For the text-containing cell, return its midpoint in (x, y) coordinate format. 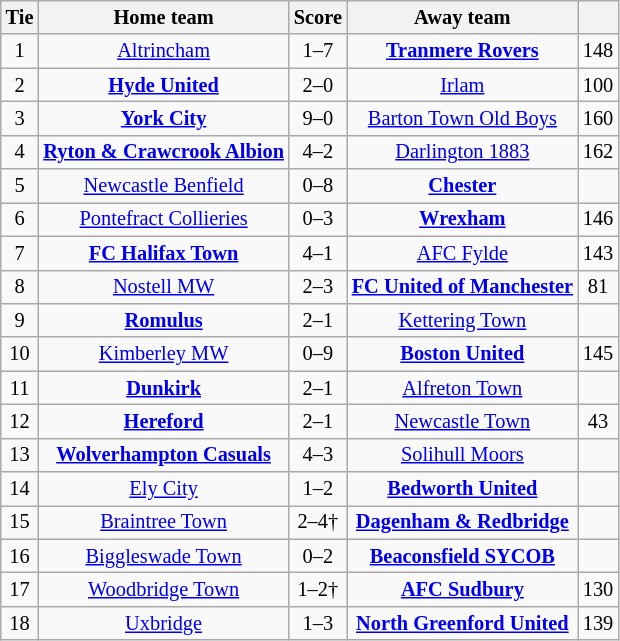
Boston United (462, 354)
Away team (462, 17)
9 (20, 320)
Alfreton Town (462, 388)
160 (598, 118)
AFC Fylde (462, 253)
North Greenford United (462, 623)
Barton Town Old Boys (462, 118)
10 (20, 354)
7 (20, 253)
Nostell MW (163, 287)
Home team (163, 17)
17 (20, 589)
Irlam (462, 85)
1–3 (318, 623)
4–1 (318, 253)
Romulus (163, 320)
4–2 (318, 152)
Kimberley MW (163, 354)
1 (20, 51)
York City (163, 118)
Chester (462, 186)
100 (598, 85)
Pontefract Collieries (163, 219)
6 (20, 219)
Woodbridge Town (163, 589)
130 (598, 589)
1–7 (318, 51)
0–2 (318, 556)
Wrexham (462, 219)
0–3 (318, 219)
Altrincham (163, 51)
5 (20, 186)
Newcastle Benfield (163, 186)
Kettering Town (462, 320)
AFC Sudbury (462, 589)
145 (598, 354)
15 (20, 522)
Tranmere Rovers (462, 51)
Beaconsfield SYCOB (462, 556)
Solihull Moors (462, 455)
Dunkirk (163, 388)
14 (20, 489)
Ely City (163, 489)
13 (20, 455)
16 (20, 556)
2–4† (318, 522)
3 (20, 118)
4 (20, 152)
Darlington 1883 (462, 152)
2–3 (318, 287)
Braintree Town (163, 522)
81 (598, 287)
Hereford (163, 421)
0–9 (318, 354)
8 (20, 287)
43 (598, 421)
Hyde United (163, 85)
Bedworth United (462, 489)
Wolverhampton Casuals (163, 455)
9–0 (318, 118)
Score (318, 17)
FC Halifax Town (163, 253)
2 (20, 85)
0–8 (318, 186)
FC United of Manchester (462, 287)
1–2† (318, 589)
Uxbridge (163, 623)
18 (20, 623)
Biggleswade Town (163, 556)
139 (598, 623)
Tie (20, 17)
Newcastle Town (462, 421)
4–3 (318, 455)
148 (598, 51)
Ryton & Crawcrook Albion (163, 152)
11 (20, 388)
12 (20, 421)
1–2 (318, 489)
162 (598, 152)
146 (598, 219)
Dagenham & Redbridge (462, 522)
143 (598, 253)
2–0 (318, 85)
